Find where the given text appears and provide that cell's center as [x, y] coordinate. 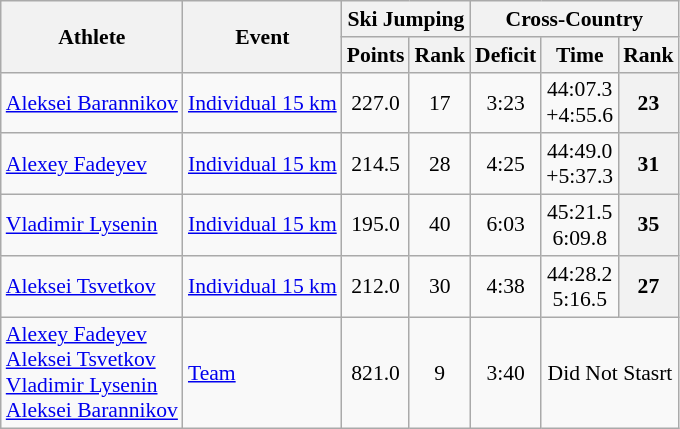
31 [648, 164]
44:28.2 5:16.5 [580, 286]
44:49.0 +5:37.3 [580, 164]
6:03 [506, 226]
3:23 [506, 102]
40 [440, 226]
Time [580, 55]
45:21.5 6:09.8 [580, 226]
3:40 [506, 373]
Team [262, 373]
Deficit [506, 55]
Vladimir Lysenin [92, 226]
28 [440, 164]
Points [376, 55]
30 [440, 286]
Ski Jumping [406, 19]
195.0 [376, 226]
Alexey Fadeyev [92, 164]
214.5 [376, 164]
17 [440, 102]
4:25 [506, 164]
35 [648, 226]
Aleksei Barannikov [92, 102]
44:07.3 +4:55.6 [580, 102]
227.0 [376, 102]
27 [648, 286]
Cross-Country [574, 19]
23 [648, 102]
Athlete [92, 36]
Did Not Stasrt [610, 373]
9 [440, 373]
Alexey FadeyevAleksei TsvetkovVladimir LyseninAleksei Barannikov [92, 373]
4:38 [506, 286]
821.0 [376, 373]
Aleksei Tsvetkov [92, 286]
212.0 [376, 286]
Event [262, 36]
